Extract the [X, Y] coordinate from the center of the cell holding the provided text.  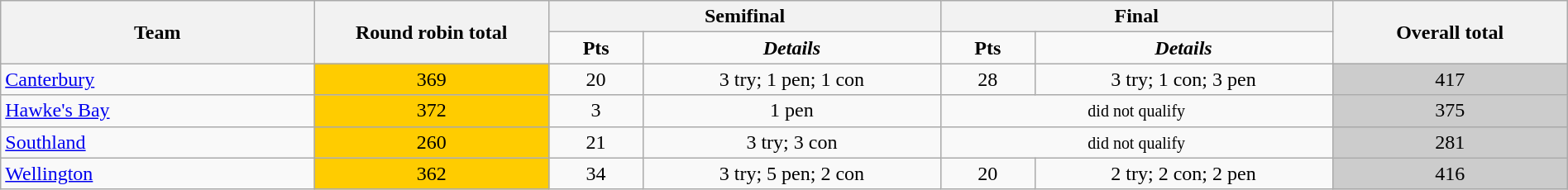
375 [1450, 111]
3 try; 3 con [791, 142]
3 try; 5 pen; 2 con [791, 173]
417 [1450, 79]
3 try; 1 con; 3 pen [1183, 79]
3 [596, 111]
Semifinal [745, 17]
Overall total [1450, 32]
Team [157, 32]
Wellington [157, 173]
372 [432, 111]
3 try; 1 pen; 1 con [791, 79]
21 [596, 142]
281 [1450, 142]
260 [432, 142]
Canterbury [157, 79]
362 [432, 173]
1 pen [791, 111]
Final [1136, 17]
369 [432, 79]
416 [1450, 173]
Hawke's Bay [157, 111]
34 [596, 173]
Southland [157, 142]
2 try; 2 con; 2 pen [1183, 173]
Round robin total [432, 32]
28 [987, 79]
